Identify which cell holds the provided text, then report its (X, Y) central coordinate. 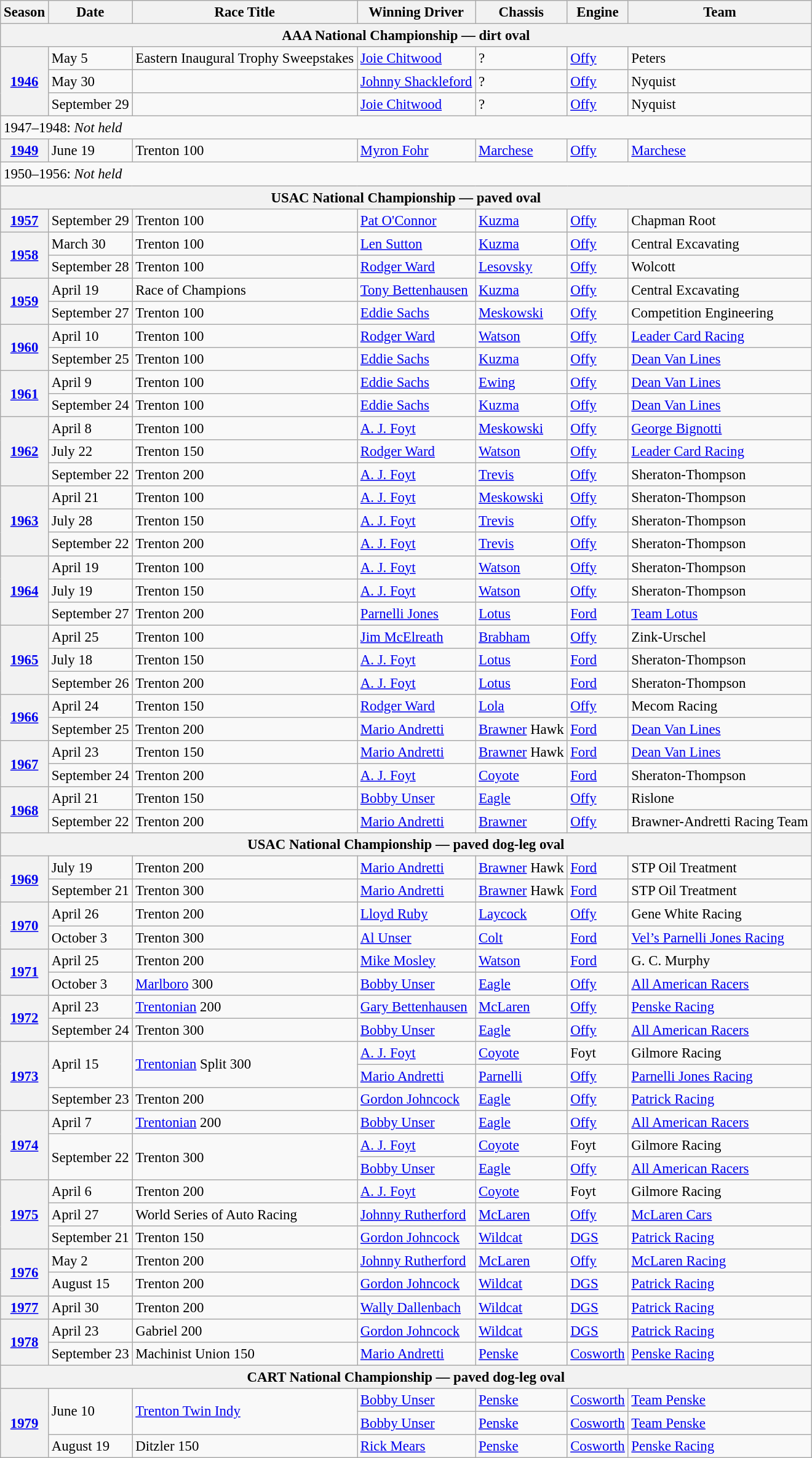
June 10 (90, 1411)
September 28 (90, 266)
Team Lotus (720, 613)
1974 (25, 1145)
April 26 (90, 914)
Wally Dallenbach (416, 1307)
CART National Championship — paved dog-leg oval (406, 1377)
1965 (25, 659)
1971 (25, 972)
Colt (522, 938)
Trenton Twin Indy (245, 1411)
Jim McElreath (416, 637)
World Series of Auto Racing (245, 1215)
June 19 (90, 151)
September 26 (90, 683)
1973 (25, 1077)
Date (90, 12)
Al Unser (416, 938)
Parnelli (522, 1076)
April 7 (90, 1122)
Gabriel 200 (245, 1331)
Zink-Urschel (720, 637)
1977 (25, 1307)
Wolcott (720, 266)
1978 (25, 1342)
1950–1956: Not held (406, 174)
May 30 (90, 82)
Competition Engineering (720, 313)
1964 (25, 591)
July 28 (90, 521)
1958 (25, 255)
April 9 (90, 382)
Trentonian Split 300 (245, 1064)
Eastern Inaugural Trophy Sweepstakes (245, 58)
Gary Bettenhausen (416, 1006)
Vel’s Parnelli Jones Racing (720, 938)
USAC National Championship — paved oval (406, 197)
July 18 (90, 660)
April 6 (90, 1192)
Mecom Racing (720, 706)
April 30 (90, 1307)
Len Sutton (416, 244)
Pat O'Connor (416, 220)
Lloyd Ruby (416, 914)
May 5 (90, 58)
April 10 (90, 336)
1972 (25, 1018)
1957 (25, 220)
1961 (25, 394)
1949 (25, 151)
1966 (25, 717)
Season (25, 12)
1975 (25, 1214)
April 15 (90, 1064)
Race of Champions (245, 290)
McLaren Cars (720, 1215)
1947–1948: Not held (406, 128)
1946 (25, 81)
Chapman Root (720, 220)
1979 (25, 1424)
August 19 (90, 1446)
April 24 (90, 706)
Ewing (522, 382)
Brawner (522, 822)
USAC National Championship — paved dog-leg oval (406, 845)
Brawner-Andretti Racing Team (720, 822)
McLaren Racing (720, 1261)
Lesovsky (522, 266)
July 22 (90, 452)
1968 (25, 810)
Race Title (245, 12)
Rick Mears (416, 1446)
May 2 (90, 1261)
Myron Fohr (416, 151)
1967 (25, 764)
Marlboro 300 (245, 984)
Rislone (720, 799)
April 8 (90, 429)
1976 (25, 1272)
Engine (598, 12)
Chassis (522, 12)
Team (720, 12)
Tony Bettenhausen (416, 290)
Parnelli Jones (416, 613)
Lola (522, 706)
1959 (25, 301)
March 30 (90, 244)
George Bignotti (720, 429)
Parnelli Jones Racing (720, 1076)
Winning Driver (416, 12)
1969 (25, 880)
Gene White Racing (720, 914)
April 27 (90, 1215)
Ditzler 150 (245, 1446)
1963 (25, 520)
August 15 (90, 1285)
G. C. Murphy (720, 960)
Mike Mosley (416, 960)
Laycock (522, 914)
Johnny Shackleford (416, 82)
Brabham (522, 637)
AAA National Championship — dirt oval (406, 36)
1962 (25, 452)
Machinist Union 150 (245, 1353)
1960 (25, 347)
Peters (720, 58)
1970 (25, 925)
